Find where the given text appears and provide that cell's center as [X, Y] coordinate. 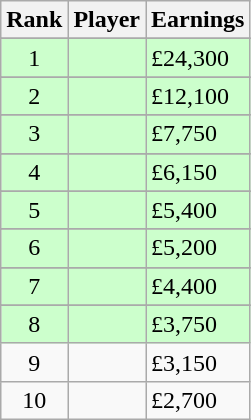
£3,750 [198, 324]
10 [34, 400]
5 [34, 210]
£4,400 [198, 286]
2 [34, 96]
Player [107, 20]
£5,400 [198, 210]
£3,150 [198, 362]
£2,700 [198, 400]
£24,300 [198, 58]
£6,150 [198, 172]
3 [34, 134]
9 [34, 362]
£7,750 [198, 134]
£12,100 [198, 96]
4 [34, 172]
1 [34, 58]
Earnings [198, 20]
7 [34, 286]
£5,200 [198, 248]
8 [34, 324]
6 [34, 248]
Rank [34, 20]
